Provide the (x, y) coordinate of the cell's center where the given text is located.  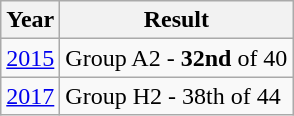
Group H2 - 38th of 44 (176, 96)
Year (30, 20)
Group A2 - 32nd of 40 (176, 58)
2015 (30, 58)
Result (176, 20)
2017 (30, 96)
